Pinpoint the cell where the given text exists, returning its (x, y) midpoint coordinate. 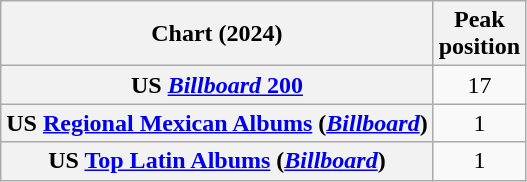
US Billboard 200 (217, 85)
Chart (2024) (217, 34)
US Top Latin Albums (Billboard) (217, 161)
Peakposition (479, 34)
17 (479, 85)
US Regional Mexican Albums (Billboard) (217, 123)
